Output the (X, Y) coordinate of the center of the cell containing the given text.  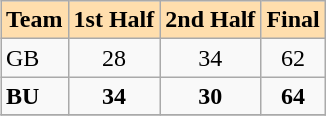
62 (293, 58)
1st Half (114, 20)
2nd Half (210, 20)
64 (293, 96)
Team (34, 20)
30 (210, 96)
Final (293, 20)
28 (114, 58)
GB (34, 58)
BU (34, 96)
